From the cell containing the given text, extract its center point as [x, y] coordinate. 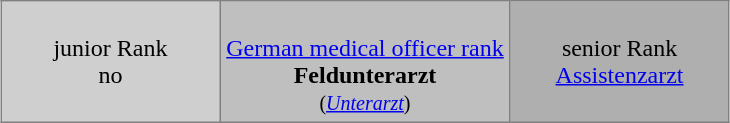
German medical officer rankFeldunterarzt(Unterarzt) [366, 62]
senior RankAssistenzarzt [619, 62]
junior Rankno [110, 62]
